Extract the (x, y) coordinate from the center of the cell holding the provided text.  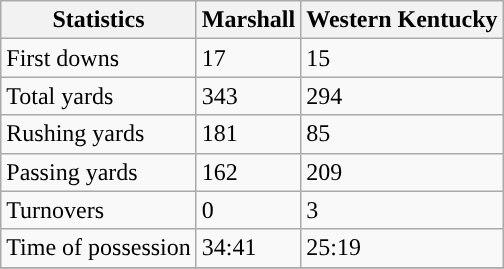
343 (248, 96)
17 (248, 58)
15 (402, 58)
209 (402, 172)
Rushing yards (99, 134)
First downs (99, 58)
Statistics (99, 20)
181 (248, 134)
294 (402, 96)
162 (248, 172)
Marshall (248, 20)
Western Kentucky (402, 20)
3 (402, 210)
34:41 (248, 248)
Total yards (99, 96)
Passing yards (99, 172)
25:19 (402, 248)
0 (248, 210)
85 (402, 134)
Time of possession (99, 248)
Turnovers (99, 210)
